Return the (X, Y) coordinate for the center point of the cell that contains the specified text.  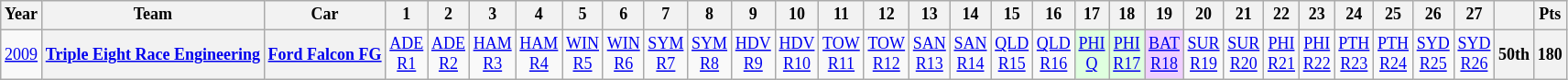
15 (1012, 15)
180 (1550, 54)
PHI R17 (1127, 54)
SYD R25 (1432, 54)
19 (1165, 15)
20 (1203, 15)
11 (841, 15)
25 (1394, 15)
TOW R12 (887, 54)
12 (887, 15)
ADE R1 (407, 54)
26 (1432, 15)
2 (449, 15)
18 (1127, 15)
SAN R14 (971, 54)
14 (971, 15)
16 (1054, 15)
PTH R24 (1394, 54)
BAT R18 (1165, 54)
PHI R21 (1282, 54)
HDV R9 (753, 54)
PTH R23 (1354, 54)
7 (666, 15)
Ford Falcon FG (324, 54)
13 (929, 15)
SAN R13 (929, 54)
SYD R26 (1475, 54)
PHI Q (1092, 54)
Triple Eight Race Engineering (152, 54)
PHI R22 (1317, 54)
27 (1475, 15)
TOW R11 (841, 54)
WIN R5 (583, 54)
5 (583, 15)
QLD R16 (1054, 54)
HAM R3 (493, 54)
9 (753, 15)
4 (539, 15)
HAM R4 (539, 54)
22 (1282, 15)
3 (493, 15)
2009 (22, 54)
24 (1354, 15)
Team (152, 15)
8 (710, 15)
6 (623, 15)
SYM R8 (710, 54)
SUR R20 (1244, 54)
WIN R6 (623, 54)
HDV R10 (797, 54)
SUR R19 (1203, 54)
Pts (1550, 15)
10 (797, 15)
ADE R2 (449, 54)
21 (1244, 15)
50th (1515, 54)
17 (1092, 15)
1 (407, 15)
QLD R15 (1012, 54)
SYM R7 (666, 54)
Car (324, 15)
Year (22, 15)
23 (1317, 15)
